Pinpoint the cell where the given text exists, returning its [X, Y] midpoint coordinate. 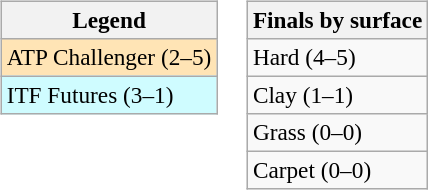
ITF Futures (3–1) [108, 95]
ATP Challenger (2–5) [108, 57]
Carpet (0–0) [337, 171]
Clay (1–1) [337, 95]
Finals by surface [337, 20]
Grass (0–0) [337, 133]
Hard (4–5) [337, 57]
Legend [108, 20]
